Extract the (X, Y) coordinate from the center of the cell holding the provided text.  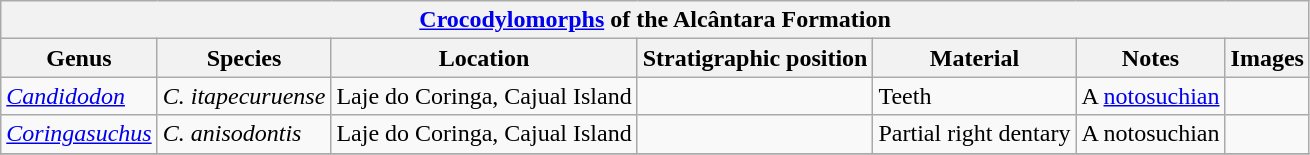
Crocodylomorphs of the Alcântara Formation (656, 20)
Stratigraphic position (755, 58)
C. anisodontis (244, 134)
Candidodon (79, 96)
Genus (79, 58)
Species (244, 58)
Notes (1150, 58)
C. itapecuruense (244, 96)
Partial right dentary (974, 134)
Coringasuchus (79, 134)
Images (1267, 58)
Material (974, 58)
Location (484, 58)
Teeth (974, 96)
